Output the [x, y] coordinate of the center of the cell containing the given text.  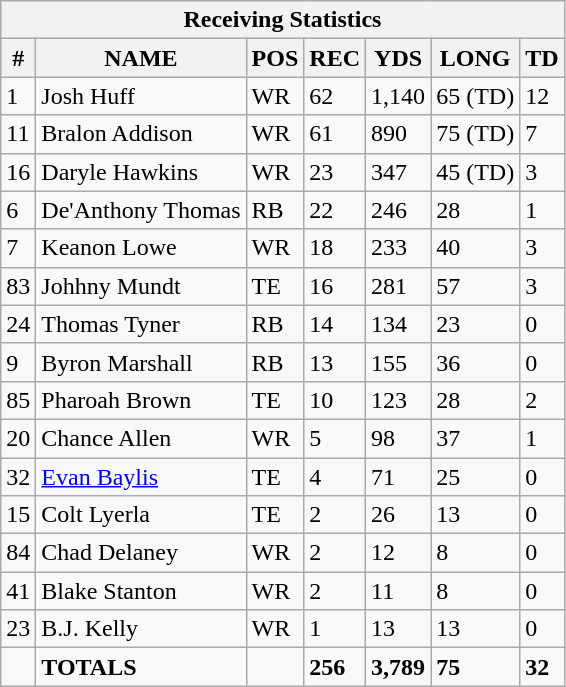
1,140 [398, 96]
Josh Huff [141, 96]
Daryle Hawkins [141, 172]
15 [18, 515]
Chance Allen [141, 438]
Thomas Tyner [141, 324]
233 [398, 248]
Keanon Lowe [141, 248]
281 [398, 286]
Colt Lyerla [141, 515]
83 [18, 286]
24 [18, 324]
246 [398, 210]
98 [398, 438]
NAME [141, 58]
Byron Marshall [141, 362]
B.J. Kelly [141, 629]
62 [335, 96]
25 [476, 477]
22 [335, 210]
14 [335, 324]
TD [542, 58]
Chad Delaney [141, 553]
71 [398, 477]
TOTALS [141, 667]
347 [398, 172]
37 [476, 438]
Receiving Statistics [282, 20]
45 (TD) [476, 172]
3,789 [398, 667]
9 [18, 362]
75 [476, 667]
10 [335, 400]
REC [335, 58]
20 [18, 438]
Pharoah Brown [141, 400]
61 [335, 134]
41 [18, 591]
84 [18, 553]
POS [275, 58]
De'Anthony Thomas [141, 210]
Bralon Addison [141, 134]
85 [18, 400]
65 (TD) [476, 96]
40 [476, 248]
57 [476, 286]
YDS [398, 58]
18 [335, 248]
123 [398, 400]
134 [398, 324]
256 [335, 667]
LONG [476, 58]
# [18, 58]
5 [335, 438]
6 [18, 210]
Johhny Mundt [141, 286]
36 [476, 362]
890 [398, 134]
4 [335, 477]
Blake Stanton [141, 591]
155 [398, 362]
26 [398, 515]
75 (TD) [476, 134]
Evan Baylis [141, 477]
